Determine the [x, y] coordinate at the center of the cell enclosing the given text.  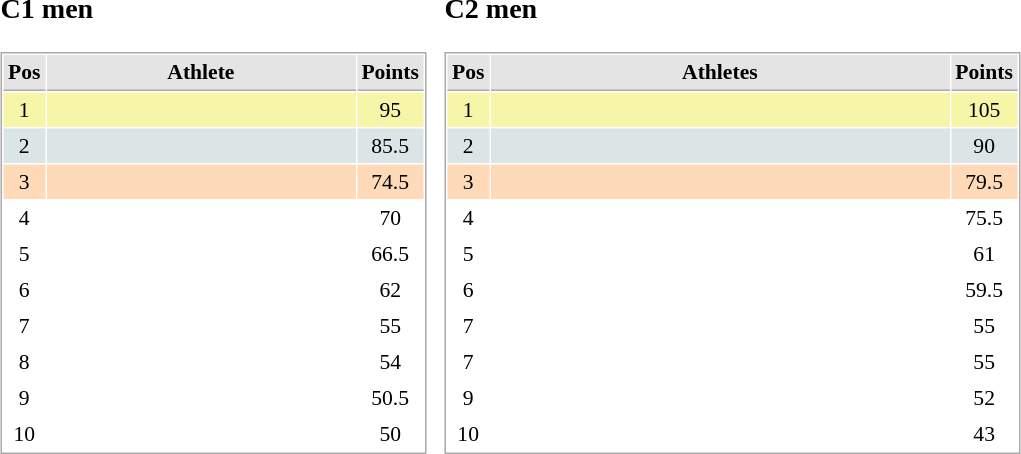
43 [984, 434]
90 [984, 146]
79.5 [984, 182]
105 [984, 110]
Athletes [720, 74]
50.5 [390, 398]
70 [390, 218]
59.5 [984, 290]
61 [984, 254]
50 [390, 434]
52 [984, 398]
74.5 [390, 182]
62 [390, 290]
75.5 [984, 218]
95 [390, 110]
8 [24, 362]
85.5 [390, 146]
66.5 [390, 254]
54 [390, 362]
Athlete [200, 74]
